Capture the cell that displays the provided text and extract its [x, y] central coordinate. 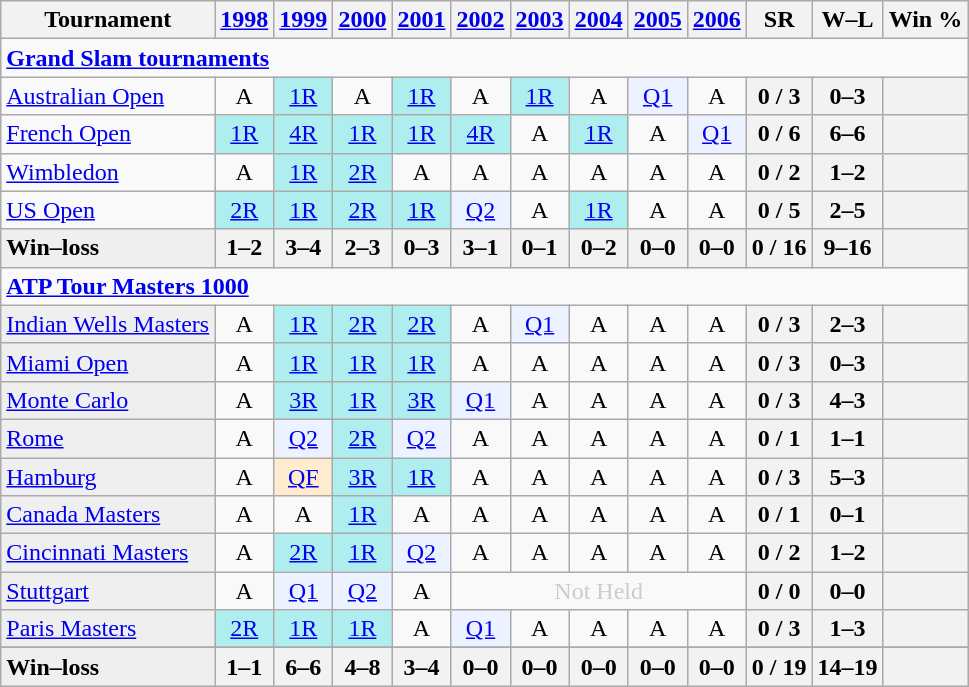
Australian Open [108, 96]
Win % [926, 20]
1–3 [848, 629]
3–1 [480, 248]
ATP Tour Masters 1000 [484, 286]
0 / 6 [779, 134]
Miami Open [108, 362]
5–3 [848, 477]
0 / 16 [779, 248]
QF [304, 477]
4–8 [362, 667]
Canada Masters [108, 515]
0 / 0 [779, 591]
2006 [716, 20]
0 / 19 [779, 667]
Paris Masters [108, 629]
4–3 [848, 400]
Cincinnati Masters [108, 553]
US Open [108, 210]
Hamburg [108, 477]
0 / 5 [779, 210]
1998 [244, 20]
French Open [108, 134]
Tournament [108, 20]
Grand Slam tournaments [484, 58]
SR [779, 20]
Indian Wells Masters [108, 324]
Wimbledon [108, 172]
2002 [480, 20]
9–16 [848, 248]
2000 [362, 20]
2003 [540, 20]
0–2 [598, 248]
2001 [422, 20]
Stuttgart [108, 591]
14–19 [848, 667]
W–L [848, 20]
1999 [304, 20]
2004 [598, 20]
Rome [108, 438]
2–5 [848, 210]
2005 [658, 20]
Not Held [598, 591]
Monte Carlo [108, 400]
